From the cell containing the given text, extract its center point as [X, Y] coordinate. 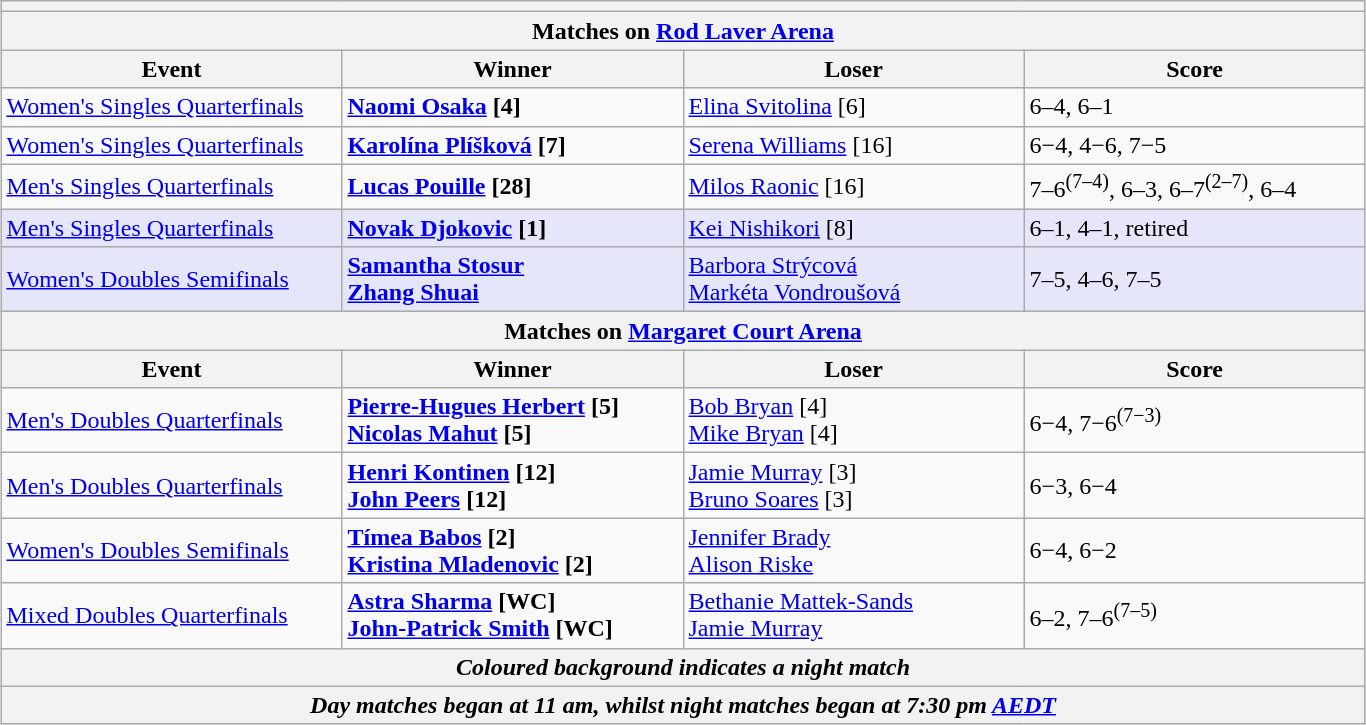
Mixed Doubles Quarterfinals [172, 616]
6−4, 4−6, 7−5 [1194, 145]
Bob Bryan [4] Mike Bryan [4] [854, 420]
Elina Svitolina [6] [854, 107]
Naomi Osaka [4] [512, 107]
Serena Williams [16] [854, 145]
Henri Kontinen [12] John Peers [12] [512, 486]
Tímea Babos [2] Kristina Mladenovic [2] [512, 550]
Novak Djokovic [1] [512, 228]
Astra Sharma [WC] John-Patrick Smith [WC] [512, 616]
Jamie Murray [3] Bruno Soares [3] [854, 486]
Pierre-Hugues Herbert [5] Nicolas Mahut [5] [512, 420]
Jennifer Brady Alison Riske [854, 550]
Karolína Plíšková [7] [512, 145]
Matches on Rod Laver Arena [683, 31]
Matches on Margaret Court Arena [683, 331]
7–6(7–4), 6–3, 6–7(2–7), 6–4 [1194, 186]
7–5, 4–6, 7–5 [1194, 280]
Day matches began at 11 am, whilst night matches began at 7:30 pm AEDT [683, 705]
6–2, 7–6(7–5) [1194, 616]
Samantha Stosur Zhang Shuai [512, 280]
Bethanie Mattek-Sands Jamie Murray [854, 616]
6−3, 6−4 [1194, 486]
Lucas Pouille [28] [512, 186]
Coloured background indicates a night match [683, 667]
6−4, 6−2 [1194, 550]
Barbora Strýcová Markéta Vondroušová [854, 280]
6−4, 7−6(7−3) [1194, 420]
6–1, 4–1, retired [1194, 228]
Kei Nishikori [8] [854, 228]
6–4, 6–1 [1194, 107]
Milos Raonic [16] [854, 186]
